Extract the [X, Y] coordinate from the center of the cell holding the provided text.  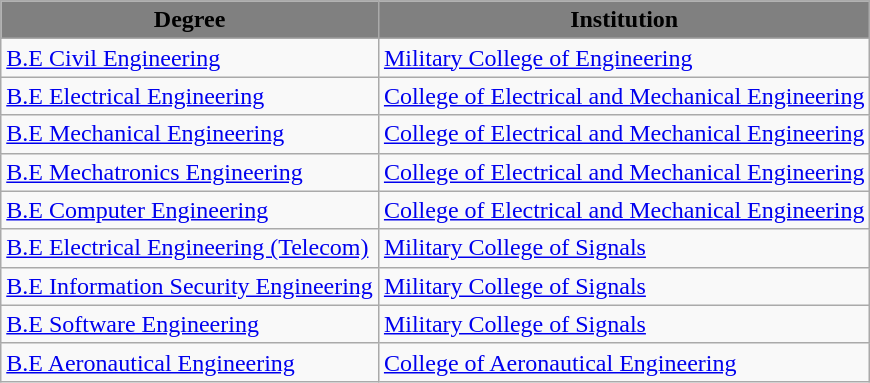
B.E Mechatronics Engineering [190, 172]
College of Aeronautical Engineering [624, 362]
Military College of Engineering [624, 58]
B.E Information Security Engineering [190, 286]
Degree [190, 20]
B.E Software Engineering [190, 324]
B.E Computer Engineering [190, 210]
B.E Aeronautical Engineering [190, 362]
B.E Electrical Engineering [190, 96]
Institution [624, 20]
B.E Mechanical Engineering [190, 134]
B.E Electrical Engineering (Telecom) [190, 248]
B.E Civil Engineering [190, 58]
